Pinpoint the cell where the given text exists, returning its (X, Y) midpoint coordinate. 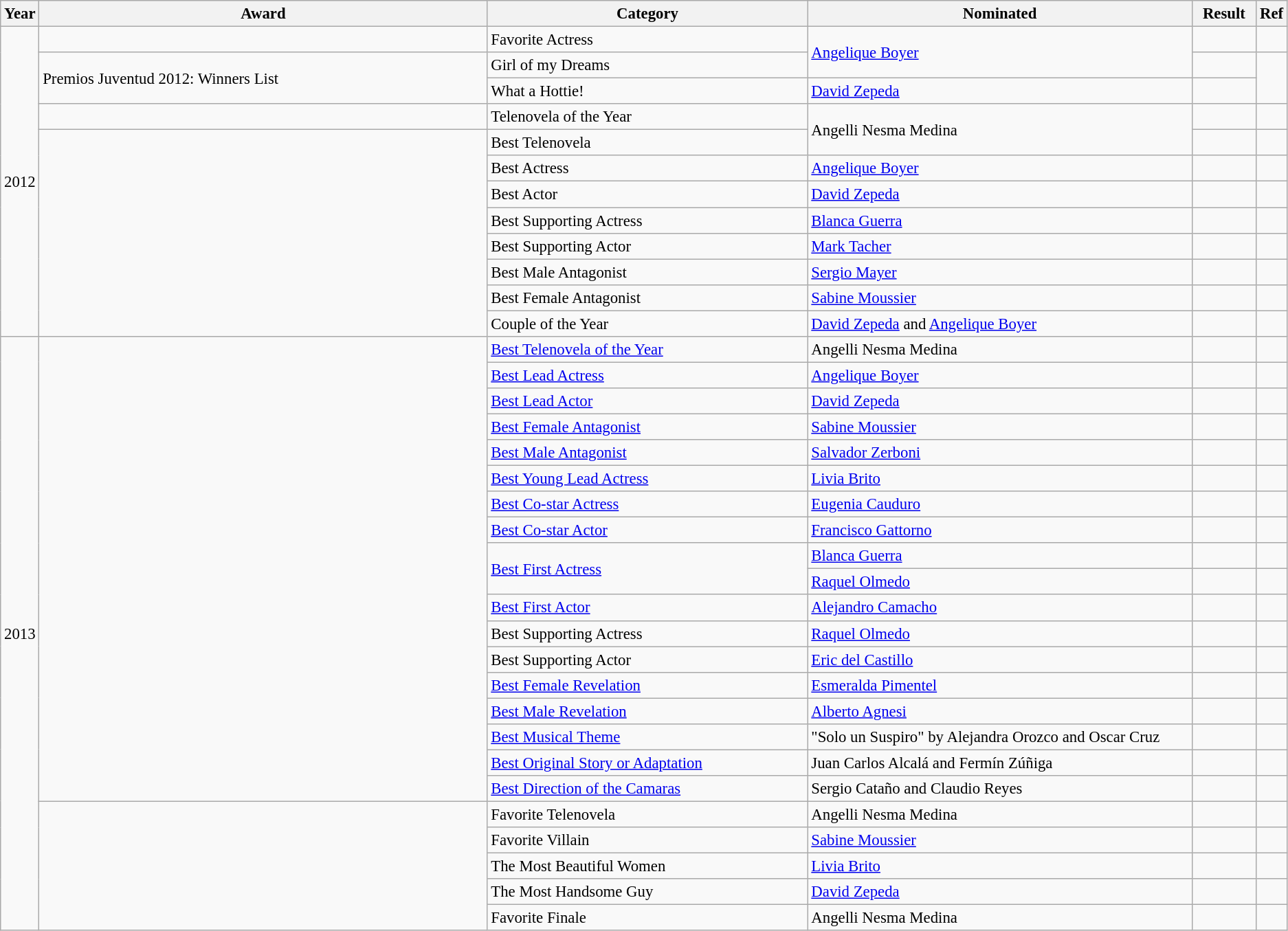
"Solo un Suspiro" by Alejandra Orozco and Oscar Cruz (999, 737)
Alejandro Camacho (999, 608)
Nominated (999, 14)
2013 (20, 633)
Best Actor (647, 194)
Sergio Cataño and Claudio Reyes (999, 789)
Best Telenovela (647, 143)
Year (20, 14)
Best Musical Theme (647, 737)
What a Hottie! (647, 91)
Best Co-star Actor (647, 530)
Favorite Actress (647, 40)
Favorite Villain (647, 840)
Best Young Lead Actress (647, 479)
The Most Beautiful Women (647, 866)
Eugenia Cauduro (999, 504)
Telenovela of the Year (647, 117)
Alberto Agnesi (999, 711)
Best Lead Actor (647, 401)
Esmeralda Pimentel (999, 685)
Best First Actor (647, 608)
Best Male Revelation (647, 711)
Mark Tacher (999, 246)
Best Direction of the Camaras (647, 789)
The Most Handsome Guy (647, 892)
2012 (20, 181)
Best Original Story or Adaptation (647, 763)
Best Actress (647, 168)
David Zepeda and Angelique Boyer (999, 324)
Girl of my Dreams (647, 65)
Best Female Revelation (647, 685)
Francisco Gattorno (999, 530)
Sergio Mayer (999, 272)
Ref (1272, 14)
Eric del Castillo (999, 660)
Favorite Finale (647, 918)
Juan Carlos Alcalá and Fermín Zúñiga (999, 763)
Best Telenovela of the Year (647, 350)
Category (647, 14)
Premios Juventud 2012: Winners List (263, 78)
Best Co-star Actress (647, 504)
Result (1223, 14)
Salvador Zerboni (999, 453)
Best First Actress (647, 569)
Award (263, 14)
Favorite Telenovela (647, 814)
Couple of the Year (647, 324)
Best Lead Actress (647, 375)
